Identify which cell holds the provided text, then report its [x, y] central coordinate. 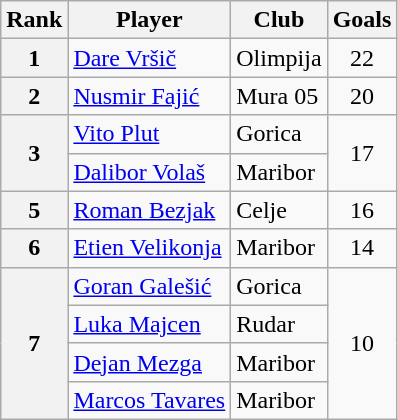
Mura 05 [279, 96]
14 [362, 248]
Player [150, 20]
Goran Galešić [150, 286]
Dejan Mezga [150, 362]
Vito Plut [150, 134]
5 [34, 210]
Olimpija [279, 58]
22 [362, 58]
2 [34, 96]
3 [34, 153]
1 [34, 58]
Luka Majcen [150, 324]
Rank [34, 20]
Rudar [279, 324]
Nusmir Fajić [150, 96]
10 [362, 343]
20 [362, 96]
Etien Velikonja [150, 248]
Celje [279, 210]
Dare Vršič [150, 58]
17 [362, 153]
Marcos Tavares [150, 400]
6 [34, 248]
16 [362, 210]
Club [279, 20]
Dalibor Volaš [150, 172]
Goals [362, 20]
7 [34, 343]
Roman Bezjak [150, 210]
